Pinpoint the cell where the given text exists, returning its [x, y] midpoint coordinate. 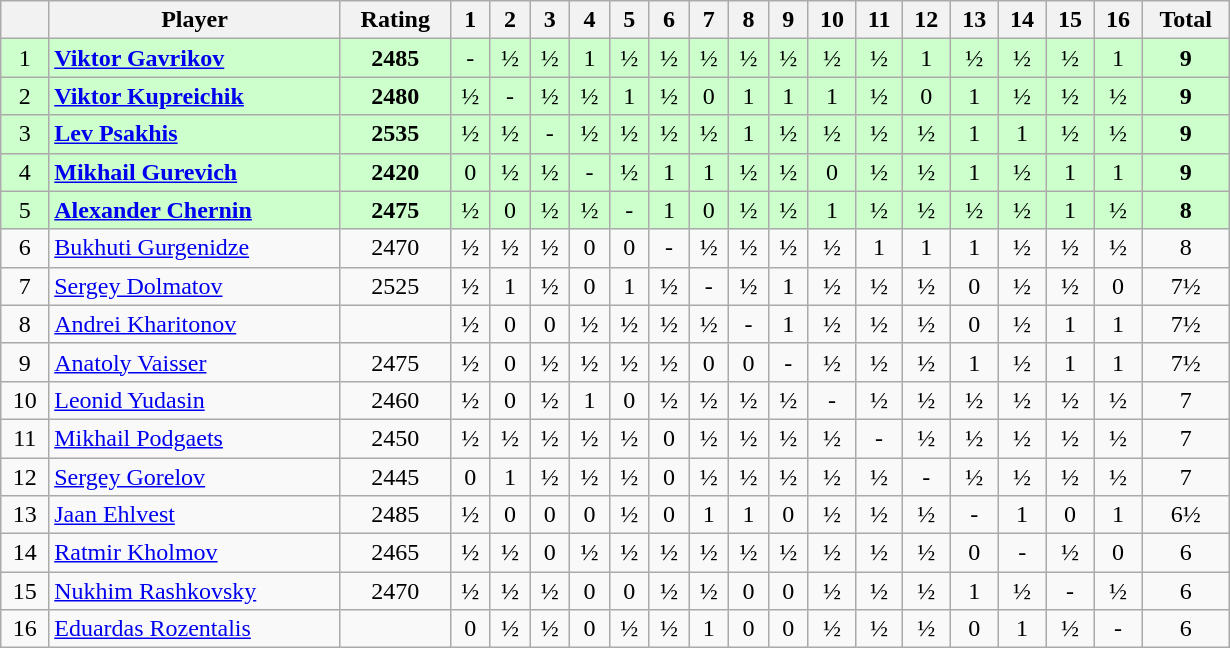
Eduardas Rozentalis [195, 629]
Bukhuti Gurgenidze [195, 248]
Sergey Gorelov [195, 477]
2480 [395, 96]
2450 [395, 438]
Mikhail Podgaets [195, 438]
2445 [395, 477]
Leonid Yudasin [195, 400]
2420 [395, 172]
Total [1186, 20]
Alexander Chernin [195, 210]
2535 [395, 134]
Viktor Kupreichik [195, 96]
2525 [395, 286]
Anatoly Vaisser [195, 362]
Player [195, 20]
Mikhail Gurevich [195, 172]
2460 [395, 400]
2465 [395, 553]
Sergey Dolmatov [195, 286]
Viktor Gavrikov [195, 58]
Jaan Ehlvest [195, 515]
6½ [1186, 515]
Andrei Kharitonov [195, 324]
Nukhim Rashkovsky [195, 591]
Rating [395, 20]
Lev Psakhis [195, 134]
Ratmir Kholmov [195, 553]
